Return the [X, Y] coordinate for the center point of the cell that contains the specified text.  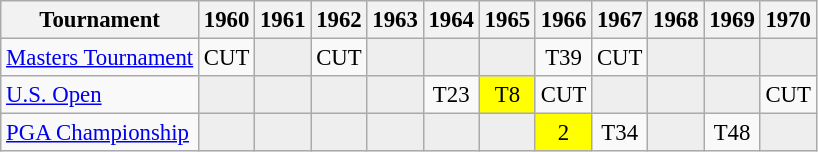
1964 [451, 20]
1961 [283, 20]
1967 [620, 20]
T39 [563, 58]
1963 [395, 20]
Tournament [100, 20]
1969 [732, 20]
U.S. Open [100, 95]
T34 [620, 133]
1965 [507, 20]
PGA Championship [100, 133]
T48 [732, 133]
T8 [507, 95]
1968 [676, 20]
2 [563, 133]
1966 [563, 20]
Masters Tournament [100, 58]
1970 [788, 20]
T23 [451, 95]
1962 [339, 20]
1960 [227, 20]
